Return the (X, Y) coordinate for the center point of the cell that contains the specified text.  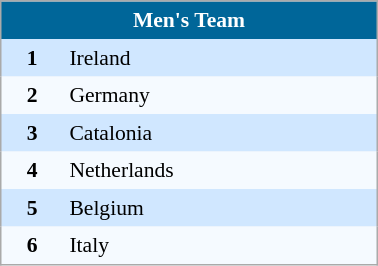
5 (32, 208)
Men's Team (189, 20)
Ireland (220, 58)
Belgium (220, 208)
6 (32, 245)
1 (32, 58)
3 (32, 133)
Italy (220, 245)
2 (32, 95)
4 (32, 171)
Catalonia (220, 133)
Germany (220, 95)
Netherlands (220, 171)
